Determine the [x, y] coordinate at the center of the cell enclosing the given text.  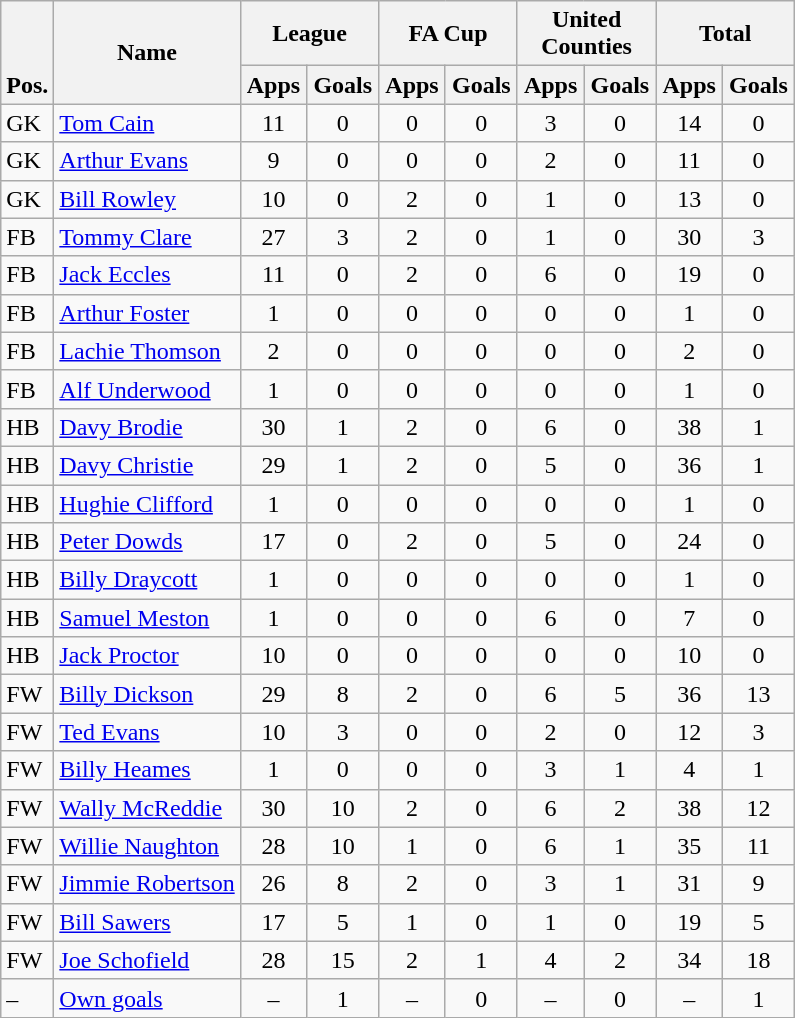
34 [690, 960]
Wally McReddie [147, 808]
Arthur Evans [147, 161]
24 [690, 542]
United Counties [586, 34]
Samuel Meston [147, 618]
15 [343, 960]
Hughie Clifford [147, 503]
Tom Cain [147, 123]
Jack Eccles [147, 275]
Joe Schofield [147, 960]
Alf Underwood [147, 389]
Tommy Clare [147, 237]
Ted Evans [147, 732]
14 [690, 123]
27 [274, 237]
Billy Dickson [147, 694]
Jimmie Robertson [147, 884]
18 [758, 960]
Willie Naughton [147, 846]
Pos. [28, 52]
League [310, 34]
Bill Sawers [147, 922]
FA Cup [448, 34]
Arthur Foster [147, 313]
35 [690, 846]
Davy Brodie [147, 427]
Peter Dowds [147, 542]
26 [274, 884]
Lachie Thomson [147, 351]
7 [690, 618]
Davy Christie [147, 465]
Total [726, 34]
Billy Heames [147, 770]
Own goals [147, 998]
31 [690, 884]
Bill Rowley [147, 199]
Jack Proctor [147, 656]
Name [147, 52]
Billy Draycott [147, 580]
